Capture the cell that displays the provided text and extract its [X, Y] central coordinate. 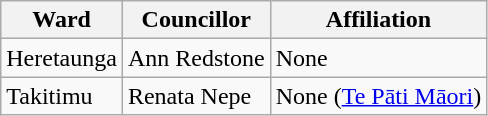
Ann Redstone [196, 58]
Affiliation [378, 20]
Ward [62, 20]
None [378, 58]
Renata Nepe [196, 96]
Heretaunga [62, 58]
None (Te Pāti Māori) [378, 96]
Councillor [196, 20]
Takitimu [62, 96]
